Locate the cell with the specified text and output its (x, y) center coordinate. 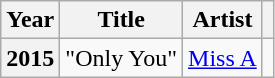
Title (122, 20)
2015 (30, 58)
Miss A (223, 58)
Year (30, 20)
"Only You" (122, 58)
Artist (223, 20)
